Detect which cell encompasses the target text, then output its (X, Y) center coordinate. 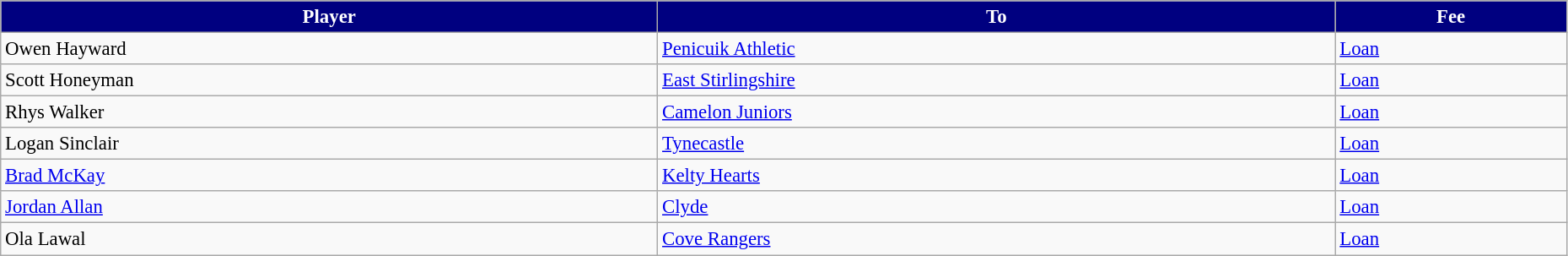
Kelty Hearts (997, 176)
Jordan Allan (329, 207)
Brad McKay (329, 176)
Logan Sinclair (329, 144)
To (997, 17)
Tynecastle (997, 144)
Rhys Walker (329, 112)
Scott Honeyman (329, 80)
Owen Hayward (329, 49)
Fee (1451, 17)
Clyde (997, 207)
Player (329, 17)
Penicuik Athletic (997, 49)
East Stirlingshire (997, 80)
Ola Lawal (329, 239)
Cove Rangers (997, 239)
Camelon Juniors (997, 112)
